Output the [X, Y] coordinate of the center of the cell containing the given text.  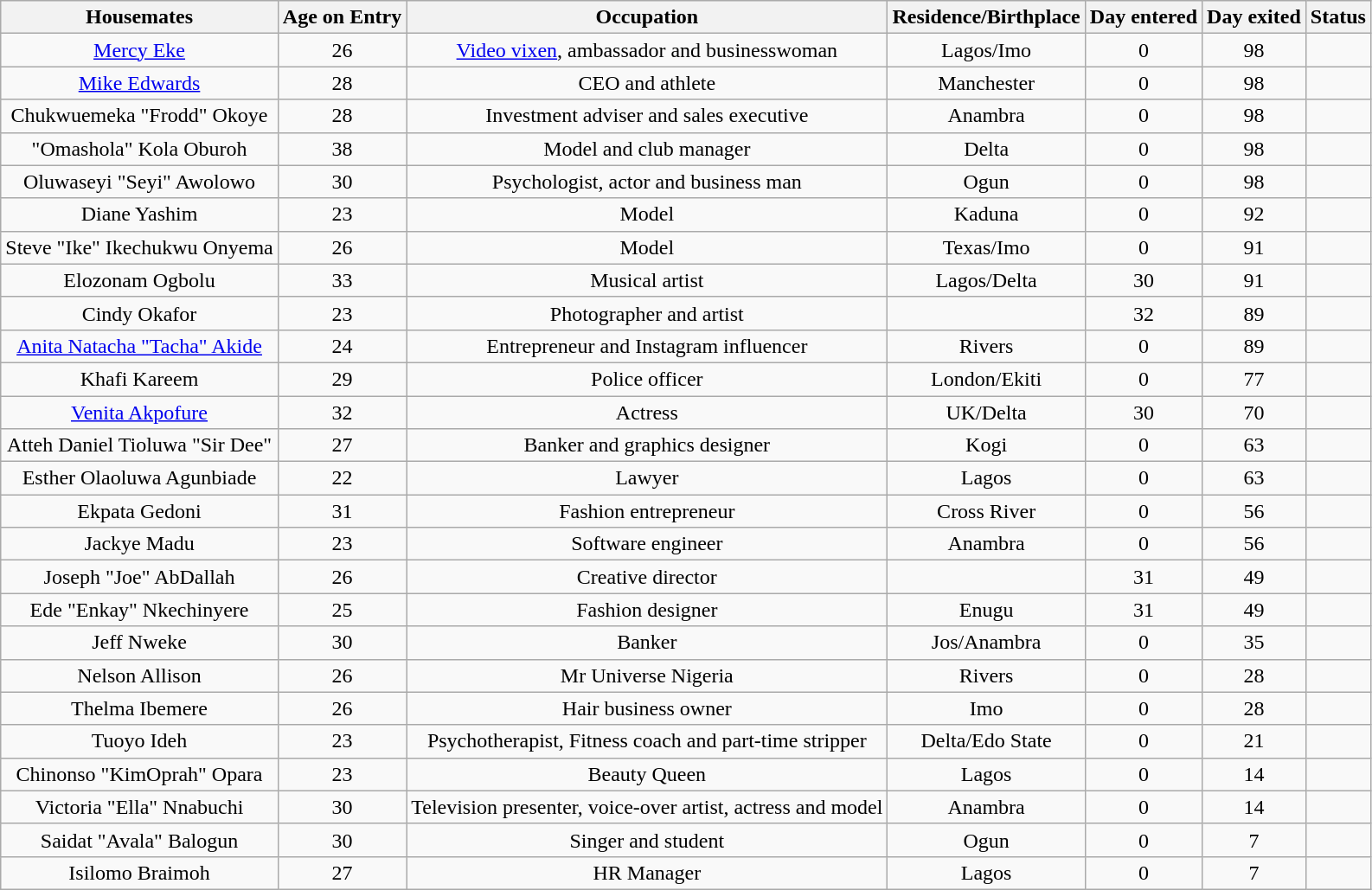
Banker [647, 643]
Chukwuemeka "Frodd" Okoye [140, 116]
Ekpata Gedoni [140, 511]
Elozonam Ogbolu [140, 280]
38 [342, 149]
HR Manager [647, 873]
Creative director [647, 577]
Thelma Ibemere [140, 708]
"Omashola" Kola Oburoh [140, 149]
Cindy Okafor [140, 313]
Joseph "Joe" AbDallah [140, 577]
Chinonso "KimOprah" Opara [140, 774]
Tuoyo Ideh [140, 741]
92 [1254, 214]
CEO and athlete [647, 83]
Fashion entrepreneur [647, 511]
Mercy Eke [140, 50]
70 [1254, 413]
Psychotherapist, Fitness coach and part-time stripper [647, 741]
Victoria "Ella" Nnabuchi [140, 807]
Nelson Allison [140, 676]
24 [342, 346]
UK/Delta [986, 413]
Status [1337, 17]
21 [1254, 741]
Jos/Anambra [986, 643]
Musical artist [647, 280]
Cross River [986, 511]
Manchester [986, 83]
22 [342, 478]
Kaduna [986, 214]
Day entered [1144, 17]
77 [1254, 379]
Lagos/Imo [986, 50]
Age on Entry [342, 17]
Psychologist, actor and business man [647, 182]
Anita Natacha "Tacha" Akide [140, 346]
25 [342, 610]
Residence/Birthplace [986, 17]
Singer and student [647, 840]
Jeff Nweke [140, 643]
Photographer and artist [647, 313]
Mike Edwards [140, 83]
Imo [986, 708]
Khafi Kareem [140, 379]
Enugu [986, 610]
Ede "Enkay" Nkechinyere [140, 610]
Jackye Madu [140, 544]
Actress [647, 413]
Lagos/Delta [986, 280]
Venita Akpofure [140, 413]
Isilomo Braimoh [140, 873]
Investment adviser and sales executive [647, 116]
Esther Olaoluwa Agunbiade [140, 478]
Hair business owner [647, 708]
Model and club manager [647, 149]
Video vixen, ambassador and businesswoman [647, 50]
29 [342, 379]
Lawyer [647, 478]
Diane Yashim [140, 214]
35 [1254, 643]
Occupation [647, 17]
Software engineer [647, 544]
Steve "Ike" Ikechukwu Onyema [140, 247]
Housemates [140, 17]
Entrepreneur and Instagram influencer [647, 346]
Kogi [986, 445]
Television presenter, voice-over artist, actress and model [647, 807]
Police officer [647, 379]
Saidat "Avala" Balogun [140, 840]
Fashion designer [647, 610]
Atteh Daniel Tioluwa "Sir Dee" [140, 445]
Banker and graphics designer [647, 445]
Beauty Queen [647, 774]
Day exited [1254, 17]
33 [342, 280]
Delta [986, 149]
Delta/Edo State [986, 741]
Oluwaseyi "Seyi" Awolowo [140, 182]
Mr Universe Nigeria [647, 676]
Texas/Imo [986, 247]
London/Ekiti [986, 379]
